Search for the cell housing the specified text and yield its [x, y] center coordinate. 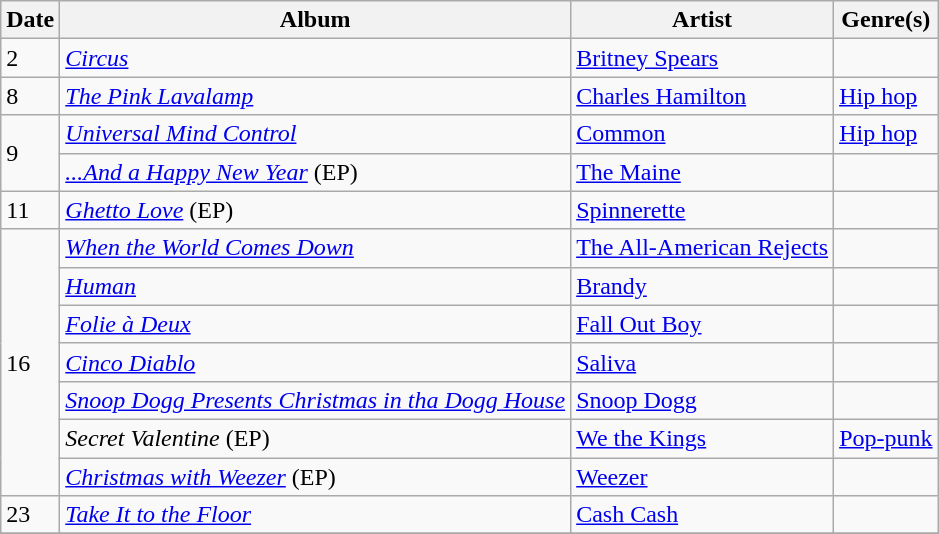
We the Kings [702, 438]
Folie à Deux [316, 324]
Take It to the Floor [316, 515]
Secret Valentine (EP) [316, 438]
Circus [316, 58]
Pop-punk [886, 438]
Universal Mind Control [316, 134]
16 [30, 362]
Artist [702, 20]
Brandy [702, 286]
Spinnerette [702, 210]
When the World Comes Down [316, 248]
Weezer [702, 477]
The Pink Lavalamp [316, 96]
Christmas with Weezer (EP) [316, 477]
Date [30, 20]
Britney Spears [702, 58]
11 [30, 210]
8 [30, 96]
2 [30, 58]
The Maine [702, 172]
Genre(s) [886, 20]
Cinco Diablo [316, 362]
Saliva [702, 362]
Snoop Dogg Presents Christmas in tha Dogg House [316, 400]
Common [702, 134]
Snoop Dogg [702, 400]
Human [316, 286]
Fall Out Boy [702, 324]
Album [316, 20]
...And a Happy New Year (EP) [316, 172]
9 [30, 153]
Cash Cash [702, 515]
The All-American Rejects [702, 248]
23 [30, 515]
Charles Hamilton [702, 96]
Ghetto Love (EP) [316, 210]
